Output the (X, Y) coordinate of the center of the cell containing the given text.  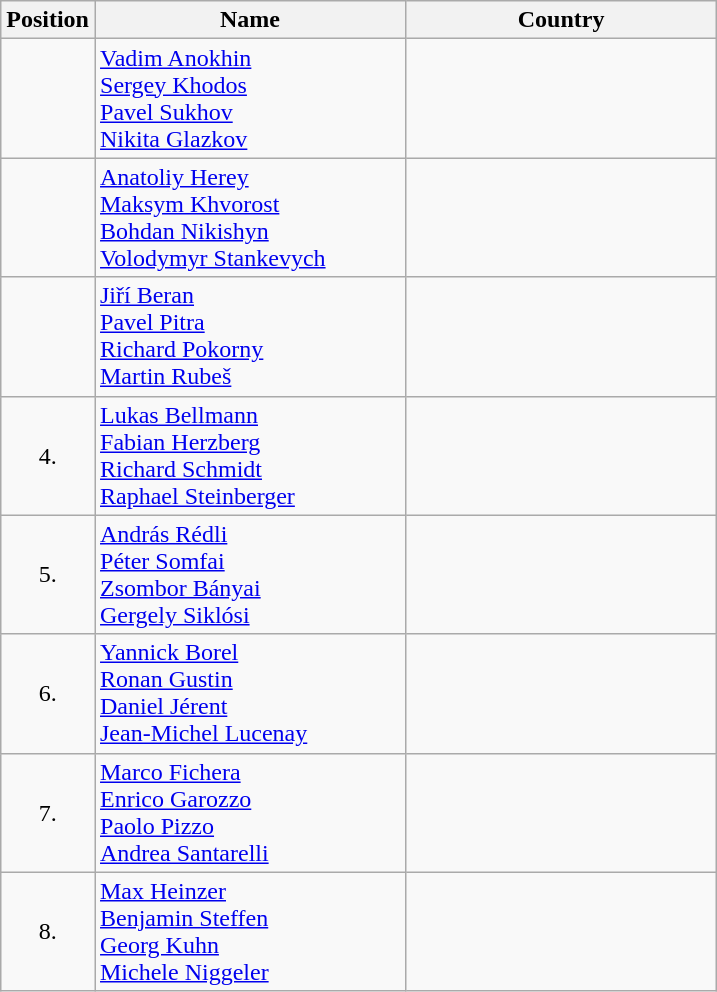
András RédliPéter SomfaiZsombor BányaiGergely Siklósi (250, 574)
6. (48, 694)
Name (250, 20)
Marco FicheraEnrico GarozzoPaolo PizzoAndrea Santarelli (250, 812)
Vadim AnokhinSergey KhodosPavel SukhovNikita Glazkov (250, 98)
Position (48, 20)
Anatoliy HereyMaksym KhvorostBohdan NikishynVolodymyr Stankevych (250, 218)
Max HeinzerBenjamin SteffenGeorg KuhnMichele Niggeler (250, 932)
Country (562, 20)
4. (48, 456)
5. (48, 574)
Lukas BellmannFabian HerzbergRichard SchmidtRaphael Steinberger (250, 456)
8. (48, 932)
Yannick BorelRonan GustinDaniel JérentJean-Michel Lucenay (250, 694)
7. (48, 812)
Jiří BeranPavel PitraRichard PokornyMartin Rubeš (250, 336)
